For the text-containing cell, return its midpoint in [x, y] coordinate format. 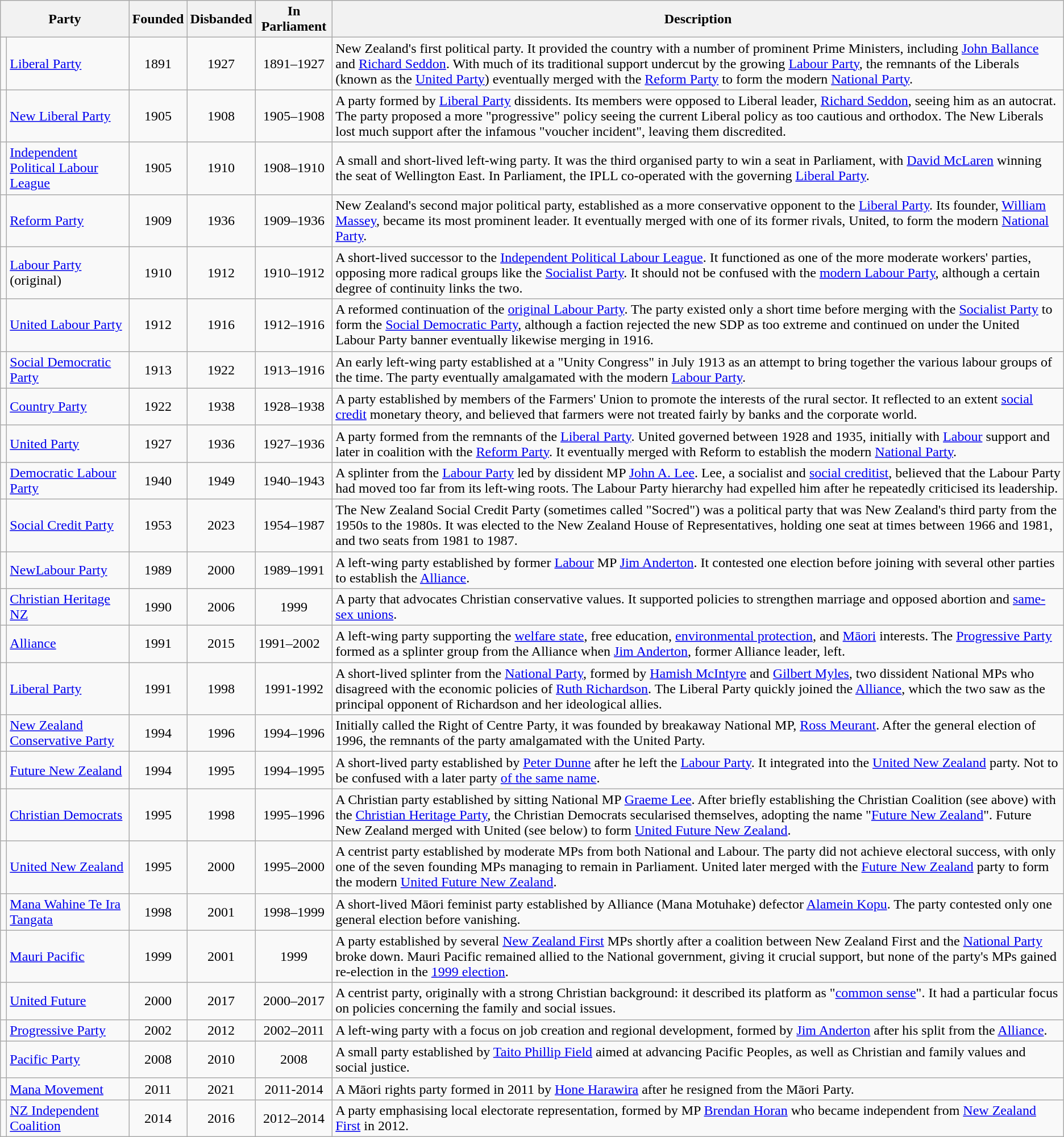
1909 [158, 220]
Mana Movement [68, 1089]
1991–2002 [293, 644]
1891–1927 [293, 64]
1891 [158, 64]
A Māori rights party formed in 2011 by Hone Harawira after he resigned from the Māori Party. [698, 1089]
Labour Party (original) [68, 273]
Mana Wahine Te Ira Tangata [68, 911]
New Zealand Conservative Party [68, 733]
1995–2000 [293, 867]
2021 [221, 1089]
1927–1936 [293, 443]
Disbanded [221, 19]
2012 [221, 1030]
2011-2014 [293, 1089]
Democratic Labour Party [68, 481]
1990 [158, 607]
1949 [221, 481]
2014 [158, 1118]
A left-wing party with a focus on job creation and regional development, formed by Jim Anderton after his split from the Alliance. [698, 1030]
1940 [158, 481]
2012–2014 [293, 1118]
United New Zealand [68, 867]
Social Democratic Party [68, 369]
1998–1999 [293, 911]
1994–1996 [293, 733]
Alliance [68, 644]
1916 [221, 325]
1912–1916 [293, 325]
A small party established by Taito Phillip Field aimed at advancing Pacific Peoples, as well as Christian and family values and social justice. [698, 1059]
2011 [158, 1089]
1910–1912 [293, 273]
1908–1910 [293, 168]
1913 [158, 369]
2023 [221, 525]
Mauri Pacific [68, 956]
1996 [221, 733]
Progressive Party [68, 1030]
Founded [158, 19]
Independent Political Labour League [68, 168]
2015 [221, 644]
2010 [221, 1059]
1908 [221, 116]
In Parliament [293, 19]
1989–1991 [293, 569]
Future New Zealand [68, 771]
New Liberal Party [68, 116]
Christian Democrats [68, 815]
A party that advocates Christian conservative values. It supported policies to strengthen marriage and opposed abortion and same-sex unions. [698, 607]
1994–1995 [293, 771]
1928–1938 [293, 407]
NZ Independent Coalition [68, 1118]
1913–1916 [293, 369]
2002 [158, 1030]
2002–2011 [293, 1030]
1995–1996 [293, 815]
Party [65, 19]
United Labour Party [68, 325]
1938 [221, 407]
Reform Party [68, 220]
2016 [221, 1118]
1953 [158, 525]
Christian Heritage NZ [68, 607]
United Party [68, 443]
1905–1908 [293, 116]
1991-1992 [293, 689]
2000–2017 [293, 1001]
Pacific Party [68, 1059]
2017 [221, 1001]
2006 [221, 607]
Country Party [68, 407]
NewLabour Party [68, 569]
A party emphasising local electorate representation, formed by MP Brendan Horan who became independent from New Zealand First in 2012. [698, 1118]
Description [698, 19]
Social Credit Party [68, 525]
1989 [158, 569]
1909–1936 [293, 220]
1954–1987 [293, 525]
1940–1943 [293, 481]
United Future [68, 1001]
